Find where the given text appears and provide that cell's center as (x, y) coordinate. 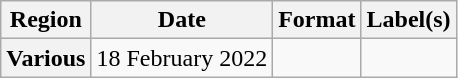
Region (46, 20)
Label(s) (408, 20)
Date (182, 20)
18 February 2022 (182, 58)
Format (317, 20)
Various (46, 58)
